Return the [x, y] coordinate for the center point of the cell that contains the specified text.  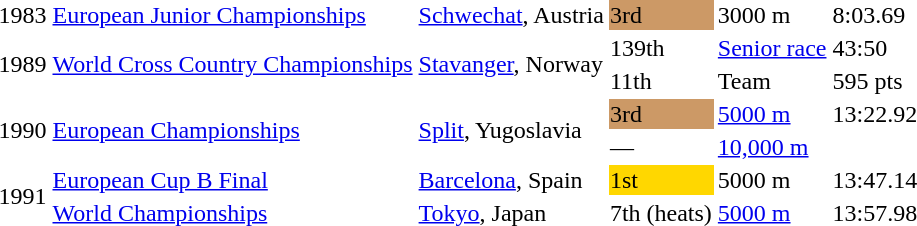
World Cross Country Championships [232, 64]
Senior race [772, 48]
Barcelona, Spain [511, 180]
3000 m [772, 15]
European Championships [232, 130]
139th [660, 48]
1st [660, 180]
Split, Yugoslavia [511, 130]
European Junior Championships [232, 15]
10,000 m [772, 147]
Schwechat, Austria [511, 15]
European Cup B Final [232, 180]
Stavanger, Norway [511, 64]
Team [772, 81]
— [660, 147]
11th [660, 81]
